Capture the cell that displays the provided text and extract its (x, y) central coordinate. 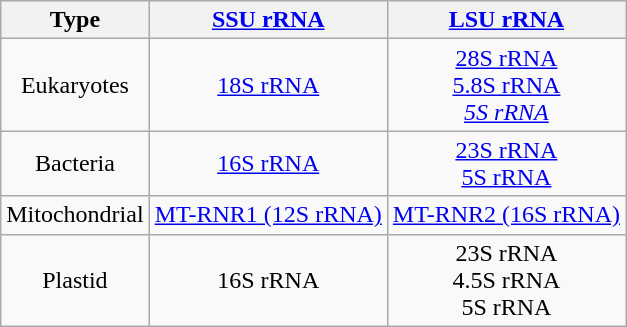
Bacteria (75, 164)
Type (75, 20)
LSU rRNA (506, 20)
18S rRNA (268, 85)
23S rRNA5S rRNA (506, 164)
MT-RNR1 (12S rRNA) (268, 215)
Eukaryotes (75, 85)
23S rRNA4.5S rRNA5S rRNA (506, 280)
Mitochondrial (75, 215)
28S rRNA5.8S rRNA5S rRNA (506, 85)
Plastid (75, 280)
MT-RNR2 (16S rRNA) (506, 215)
SSU rRNA (268, 20)
